Extract the (X, Y) coordinate from the center of the cell holding the provided text.  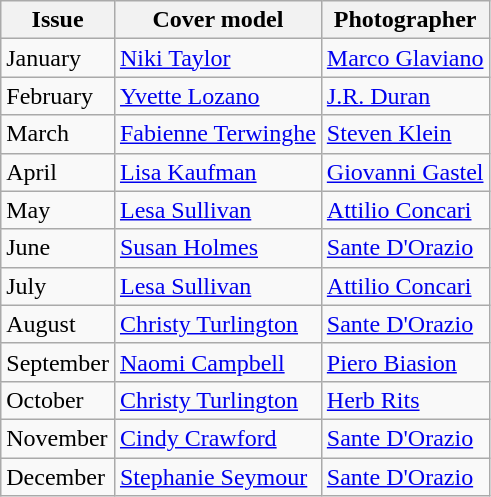
Herb Rits (405, 400)
Issue (58, 20)
Susan Holmes (218, 248)
Stephanie Seymour (218, 477)
Naomi Campbell (218, 362)
Fabienne Terwinghe (218, 134)
Cindy Crawford (218, 438)
September (58, 362)
October (58, 400)
February (58, 96)
J.R. Duran (405, 96)
May (58, 210)
December (58, 477)
June (58, 248)
November (58, 438)
April (58, 172)
Marco Glaviano (405, 58)
Giovanni Gastel (405, 172)
Yvette Lozano (218, 96)
March (58, 134)
August (58, 324)
Niki Taylor (218, 58)
Photographer (405, 20)
Piero Biasion (405, 362)
Cover model (218, 20)
July (58, 286)
January (58, 58)
Lisa Kaufman (218, 172)
Steven Klein (405, 134)
